From the cell containing the given text, extract its center point as (X, Y) coordinate. 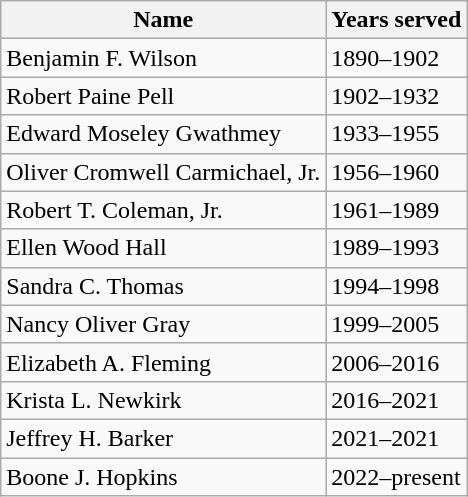
Benjamin F. Wilson (164, 58)
Jeffrey H. Barker (164, 438)
Boone J. Hopkins (164, 477)
1961–1989 (396, 210)
2021–2021 (396, 438)
Edward Moseley Gwathmey (164, 134)
1994–1998 (396, 286)
Robert T. Coleman, Jr. (164, 210)
Robert Paine Pell (164, 96)
Years served (396, 20)
1999–2005 (396, 324)
1933–1955 (396, 134)
Ellen Wood Hall (164, 248)
Krista L. Newkirk (164, 400)
Sandra C. Thomas (164, 286)
Elizabeth A. Fleming (164, 362)
Nancy Oliver Gray (164, 324)
1989–1993 (396, 248)
1890–1902 (396, 58)
2006–2016 (396, 362)
Name (164, 20)
Oliver Cromwell Carmichael, Jr. (164, 172)
1956–1960 (396, 172)
1902–1932 (396, 96)
2016–2021 (396, 400)
2022–present (396, 477)
